Capture the cell that displays the provided text and extract its (x, y) central coordinate. 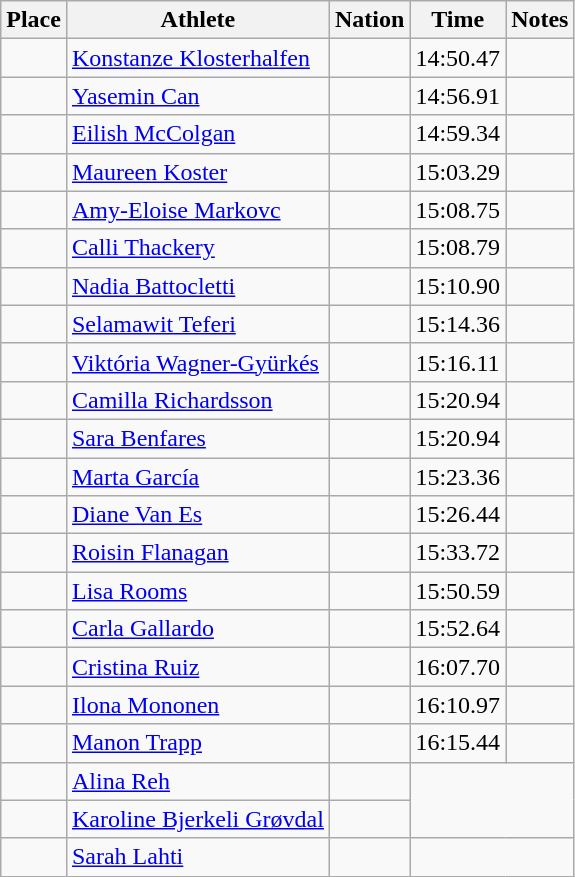
Camilla Richardsson (198, 400)
Place (34, 20)
Calli Thackery (198, 248)
Nadia Battocletti (198, 286)
15:33.72 (458, 553)
Cristina Ruiz (198, 667)
Manon Trapp (198, 743)
15:14.36 (458, 324)
Notes (540, 20)
Sara Benfares (198, 438)
15:08.79 (458, 248)
Yasemin Can (198, 96)
Amy-Eloise Markovc (198, 210)
15:10.90 (458, 286)
16:10.97 (458, 705)
Karoline Bjerkeli Grøvdal (198, 819)
16:07.70 (458, 667)
Eilish McColgan (198, 134)
14:50.47 (458, 58)
Alina Reh (198, 781)
Time (458, 20)
Selamawit Teferi (198, 324)
15:03.29 (458, 172)
14:59.34 (458, 134)
Sarah Lahti (198, 857)
14:56.91 (458, 96)
Lisa Rooms (198, 591)
Viktória Wagner-Gyürkés (198, 362)
Ilona Mononen (198, 705)
15:08.75 (458, 210)
15:26.44 (458, 515)
Diane Van Es (198, 515)
Maureen Koster (198, 172)
15:23.36 (458, 477)
Konstanze Klosterhalfen (198, 58)
16:15.44 (458, 743)
Roisin Flanagan (198, 553)
Nation (369, 20)
15:50.59 (458, 591)
15:16.11 (458, 362)
Athlete (198, 20)
15:52.64 (458, 629)
Carla Gallardo (198, 629)
Marta García (198, 477)
